Capture the cell that displays the provided text and extract its (X, Y) central coordinate. 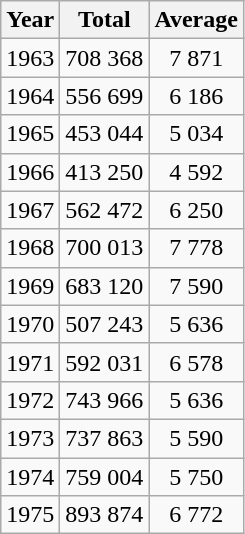
1973 (30, 438)
700 013 (104, 248)
7 778 (196, 248)
Year (30, 20)
6 578 (196, 362)
562 472 (104, 210)
1963 (30, 58)
893 874 (104, 515)
737 863 (104, 438)
1968 (30, 248)
743 966 (104, 400)
1969 (30, 286)
7 590 (196, 286)
5 750 (196, 477)
1972 (30, 400)
5 590 (196, 438)
6 772 (196, 515)
759 004 (104, 477)
5 034 (196, 134)
1965 (30, 134)
413 250 (104, 172)
1970 (30, 324)
592 031 (104, 362)
6 250 (196, 210)
1975 (30, 515)
1974 (30, 477)
708 368 (104, 58)
4 592 (196, 172)
1964 (30, 96)
453 044 (104, 134)
683 120 (104, 286)
7 871 (196, 58)
Total (104, 20)
507 243 (104, 324)
1967 (30, 210)
1971 (30, 362)
Average (196, 20)
556 699 (104, 96)
6 186 (196, 96)
1966 (30, 172)
